Locate the cell with the specified text and output its [X, Y] center coordinate. 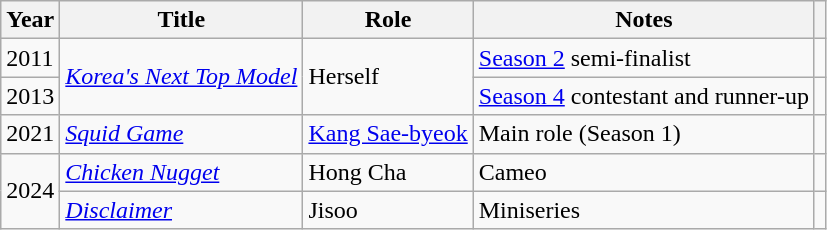
Year [30, 20]
2011 [30, 58]
Korea's Next Top Model [182, 77]
Squid Game [182, 134]
Main role (Season 1) [644, 134]
Season 2 semi-finalist [644, 58]
2021 [30, 134]
Hong Cha [388, 172]
2024 [30, 191]
Notes [644, 20]
Disclaimer [182, 210]
Herself [388, 77]
Title [182, 20]
Kang Sae-byeok [388, 134]
Role [388, 20]
2013 [30, 96]
Jisoo [388, 210]
Miniseries [644, 210]
Chicken Nugget [182, 172]
Cameo [644, 172]
Season 4 contestant and runner-up [644, 96]
